Determine the [x, y] coordinate at the center of the cell enclosing the given text.  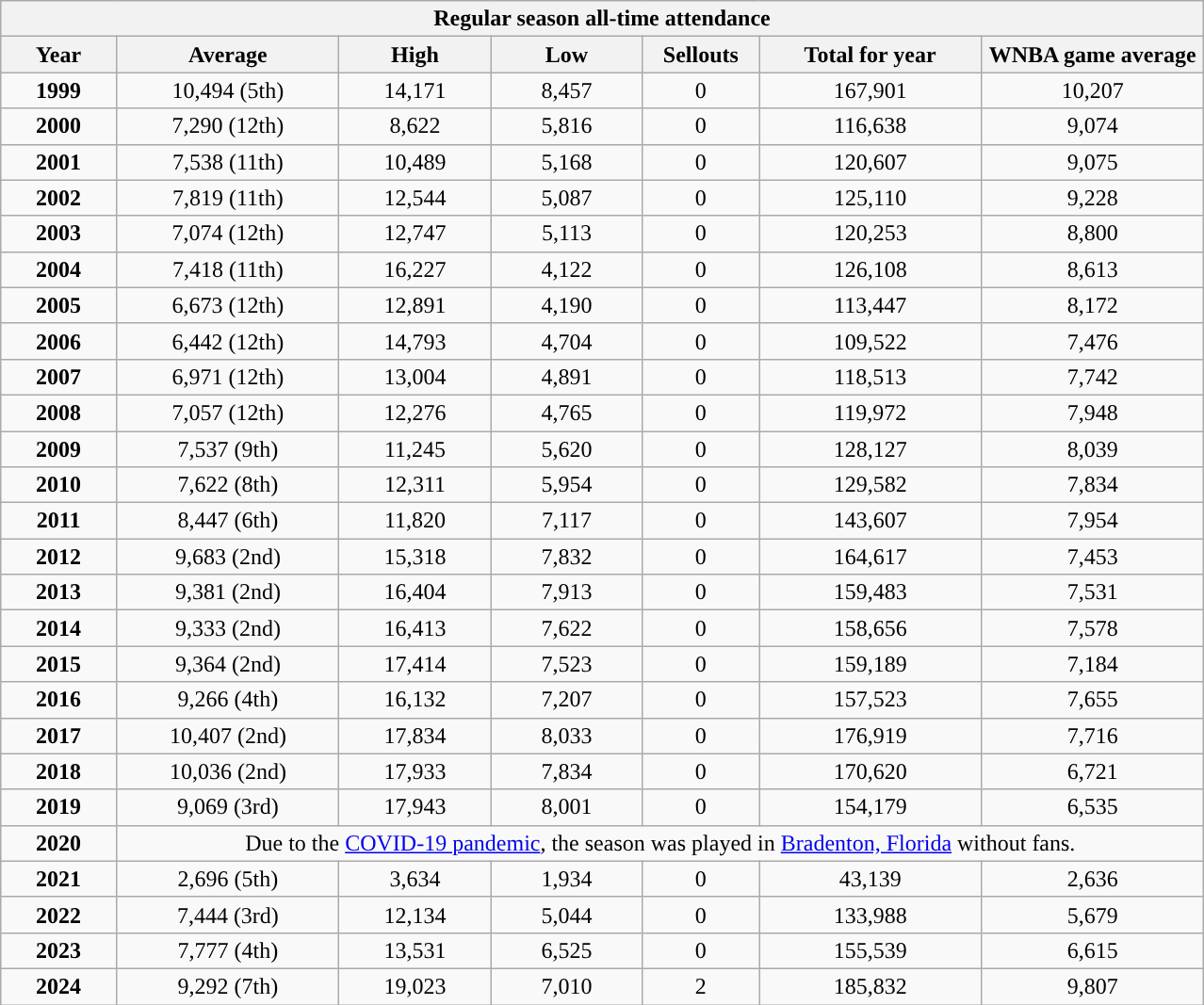
9,074 [1093, 126]
10,489 [415, 162]
7,742 [1093, 377]
17,933 [415, 771]
2013 [58, 592]
12,134 [415, 915]
157,523 [870, 700]
2004 [58, 269]
16,227 [415, 269]
4,765 [567, 413]
1,934 [567, 879]
13,004 [415, 377]
7,117 [567, 521]
2022 [58, 915]
2021 [58, 879]
7,010 [567, 986]
2011 [58, 521]
155,539 [870, 950]
5,168 [567, 162]
11,820 [415, 521]
133,988 [870, 915]
109,522 [870, 341]
5,044 [567, 915]
7,207 [567, 700]
7,184 [1093, 664]
8,800 [1093, 234]
7,538 (11th) [228, 162]
Low [567, 55]
Average [228, 55]
7,057 (12th) [228, 413]
170,620 [870, 771]
4,704 [567, 341]
9,364 (2nd) [228, 664]
6,971 (12th) [228, 377]
120,607 [870, 162]
185,832 [870, 986]
16,132 [415, 700]
2017 [58, 736]
7,622 [567, 628]
8,001 [567, 807]
143,607 [870, 521]
7,655 [1093, 700]
8,172 [1093, 305]
17,414 [415, 664]
8,039 [1093, 449]
17,834 [415, 736]
116,638 [870, 126]
10,207 [1093, 90]
5,087 [567, 198]
2016 [58, 700]
2000 [58, 126]
7,418 (11th) [228, 269]
7,948 [1093, 413]
9,266 (4th) [228, 700]
10,494 (5th) [228, 90]
2,636 [1093, 879]
113,447 [870, 305]
2020 [58, 843]
Year [58, 55]
120,253 [870, 234]
43,139 [870, 879]
2001 [58, 162]
128,127 [870, 449]
14,171 [415, 90]
9,333 (2nd) [228, 628]
154,179 [870, 807]
2009 [58, 449]
3,634 [415, 879]
2,696 (5th) [228, 879]
9,683 (2nd) [228, 557]
7,716 [1093, 736]
2019 [58, 807]
12,311 [415, 485]
7,523 [567, 664]
8,457 [567, 90]
6,721 [1093, 771]
7,832 [567, 557]
7,074 (12th) [228, 234]
17,943 [415, 807]
7,954 [1093, 521]
159,189 [870, 664]
176,919 [870, 736]
7,622 (8th) [228, 485]
12,891 [415, 305]
12,544 [415, 198]
4,122 [567, 269]
5,816 [567, 126]
16,404 [415, 592]
11,245 [415, 449]
12,747 [415, 234]
5,679 [1093, 915]
9,069 (3rd) [228, 807]
6,673 (12th) [228, 305]
7,531 [1093, 592]
126,108 [870, 269]
WNBA game average [1093, 55]
10,036 (2nd) [228, 771]
12,276 [415, 413]
2008 [58, 413]
7,913 [567, 592]
2005 [58, 305]
Regular season all-time attendance [601, 19]
13,531 [415, 950]
14,793 [415, 341]
6,442 (12th) [228, 341]
7,578 [1093, 628]
2023 [58, 950]
2007 [58, 377]
1999 [58, 90]
9,807 [1093, 986]
7,290 (12th) [228, 126]
159,483 [870, 592]
Sellouts [701, 55]
118,513 [870, 377]
5,620 [567, 449]
8,447 (6th) [228, 521]
Due to the COVID-19 pandemic, the season was played in Bradenton, Florida without fans. [660, 843]
2014 [58, 628]
8,622 [415, 126]
7,476 [1093, 341]
7,444 (3rd) [228, 915]
164,617 [870, 557]
2002 [58, 198]
6,535 [1093, 807]
2015 [58, 664]
158,656 [870, 628]
119,972 [870, 413]
4,190 [567, 305]
4,891 [567, 377]
2006 [58, 341]
8,613 [1093, 269]
7,819 (11th) [228, 198]
7,453 [1093, 557]
167,901 [870, 90]
Total for year [870, 55]
15,318 [415, 557]
5,113 [567, 234]
2024 [58, 986]
9,075 [1093, 162]
7,537 (9th) [228, 449]
8,033 [567, 736]
129,582 [870, 485]
2018 [58, 771]
125,110 [870, 198]
9,228 [1093, 198]
High [415, 55]
5,954 [567, 485]
9,292 (7th) [228, 986]
19,023 [415, 986]
6,525 [567, 950]
10,407 (2nd) [228, 736]
2003 [58, 234]
9,381 (2nd) [228, 592]
2 [701, 986]
7,777 (4th) [228, 950]
2012 [58, 557]
6,615 [1093, 950]
2010 [58, 485]
16,413 [415, 628]
